Detect which cell encompasses the target text, then output its [x, y] center coordinate. 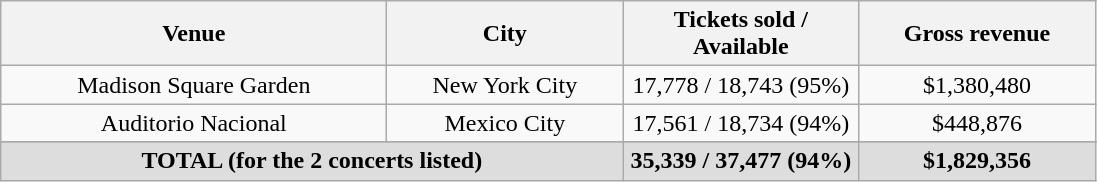
Mexico City [505, 123]
$1,380,480 [977, 85]
Tickets sold / Available [741, 34]
New York City [505, 85]
TOTAL (for the 2 concerts listed) [312, 161]
17,561 / 18,734 (94%) [741, 123]
$1,829,356 [977, 161]
City [505, 34]
Auditorio Nacional [194, 123]
35,339 / 37,477 (94%) [741, 161]
Madison Square Garden [194, 85]
Gross revenue [977, 34]
$448,876 [977, 123]
17,778 / 18,743 (95%) [741, 85]
Venue [194, 34]
